Pinpoint the cell where the given text exists, returning its [X, Y] midpoint coordinate. 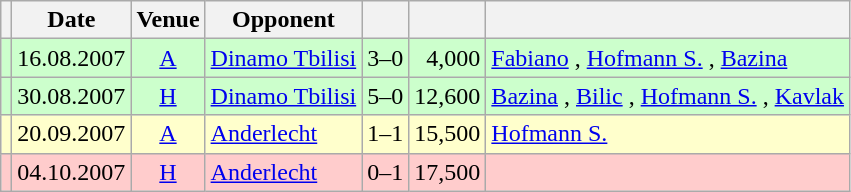
Hofmann S. [668, 134]
17,500 [448, 172]
4,000 [448, 58]
04.10.2007 [72, 172]
16.08.2007 [72, 58]
20.09.2007 [72, 134]
15,500 [448, 134]
0–1 [386, 172]
Date [72, 20]
12,600 [448, 96]
Fabiano , Hofmann S. , Bazina [668, 58]
3–0 [386, 58]
1–1 [386, 134]
Opponent [284, 20]
5–0 [386, 96]
Bazina , Bilic , Hofmann S. , Kavlak [668, 96]
30.08.2007 [72, 96]
Venue [168, 20]
